Extract the (x, y) coordinate from the center of the cell holding the provided text.  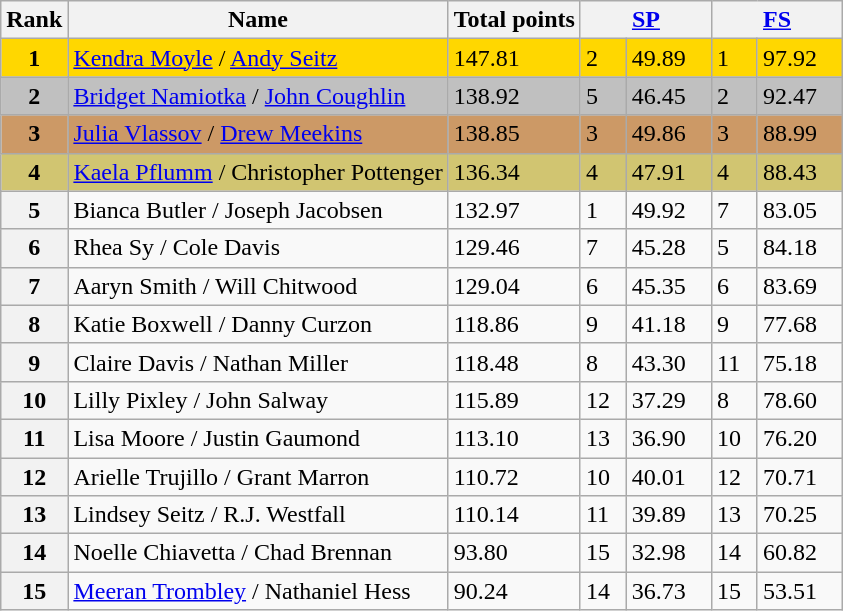
43.30 (668, 362)
138.85 (514, 134)
41.18 (668, 324)
83.05 (800, 210)
Noelle Chiavetta / Chad Brennan (258, 553)
36.90 (668, 438)
37.29 (668, 400)
49.92 (668, 210)
75.18 (800, 362)
90.24 (514, 591)
77.68 (800, 324)
83.69 (800, 286)
70.71 (800, 477)
Kaela Pflumm / Christopher Pottenger (258, 172)
115.89 (514, 400)
49.89 (668, 58)
136.34 (514, 172)
84.18 (800, 248)
45.35 (668, 286)
Aaryn Smith / Will Chitwood (258, 286)
32.98 (668, 553)
Bianca Butler / Joseph Jacobsen (258, 210)
Meeran Trombley / Nathaniel Hess (258, 591)
118.48 (514, 362)
Lisa Moore / Justin Gaumond (258, 438)
110.72 (514, 477)
147.81 (514, 58)
113.10 (514, 438)
60.82 (800, 553)
40.01 (668, 477)
76.20 (800, 438)
110.14 (514, 515)
88.43 (800, 172)
129.46 (514, 248)
Total points (514, 20)
47.91 (668, 172)
SP (646, 20)
129.04 (514, 286)
45.28 (668, 248)
Bridget Namiotka / John Coughlin (258, 96)
70.25 (800, 515)
92.47 (800, 96)
88.99 (800, 134)
Lindsey Seitz / R.J. Westfall (258, 515)
78.60 (800, 400)
Name (258, 20)
93.80 (514, 553)
Claire Davis / Nathan Miller (258, 362)
Kendra Moyle / Andy Seitz (258, 58)
132.97 (514, 210)
118.86 (514, 324)
53.51 (800, 591)
Arielle Trujillo / Grant Marron (258, 477)
Rhea Sy / Cole Davis (258, 248)
Julia Vlassov / Drew Meekins (258, 134)
Katie Boxwell / Danny Curzon (258, 324)
36.73 (668, 591)
138.92 (514, 96)
Rank (34, 20)
FS (776, 20)
39.89 (668, 515)
97.92 (800, 58)
49.86 (668, 134)
46.45 (668, 96)
Lilly Pixley / John Salway (258, 400)
